Return (x, y) of the center of cell containing provided text 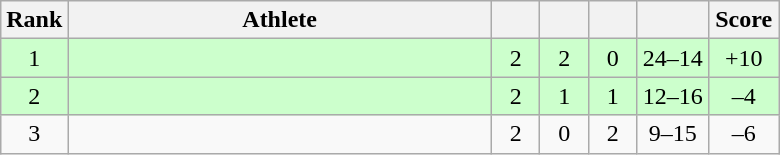
Athlete (280, 20)
24–14 (672, 58)
–6 (744, 134)
+10 (744, 58)
–4 (744, 96)
12–16 (672, 96)
Rank (34, 20)
Score (744, 20)
3 (34, 134)
9–15 (672, 134)
